Identify which cell holds the provided text, then report its (x, y) central coordinate. 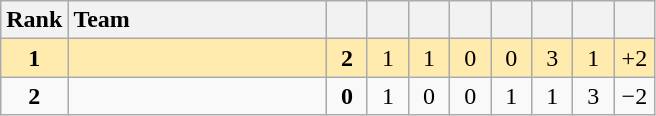
+2 (634, 58)
Rank (34, 20)
Team (198, 20)
−2 (634, 96)
